Pinpoint the cell where the given text exists, returning its [X, Y] midpoint coordinate. 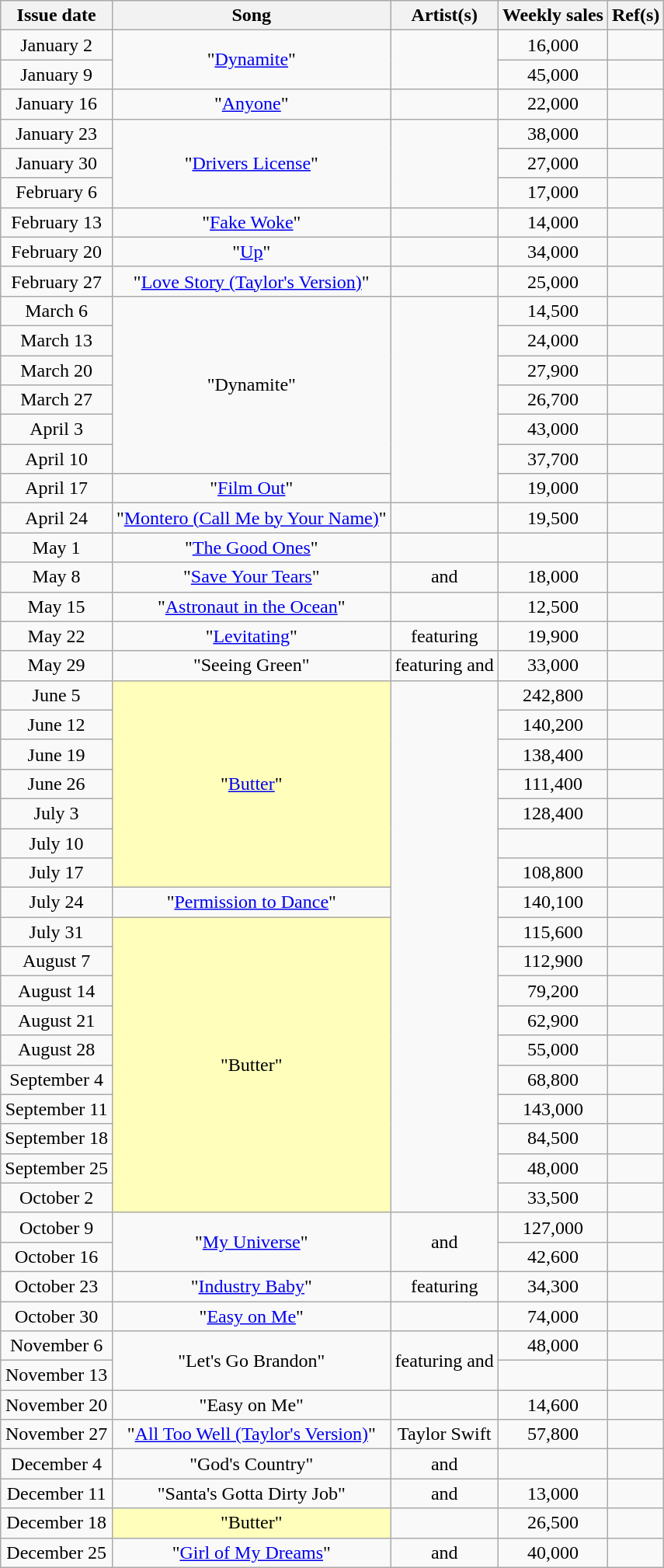
43,000 [553, 429]
138,400 [553, 754]
December 4 [57, 1464]
Artist(s) [444, 16]
62,900 [553, 1020]
127,000 [553, 1227]
November 20 [57, 1405]
November 13 [57, 1375]
111,400 [553, 784]
October 2 [57, 1198]
February 13 [57, 222]
June 19 [57, 754]
September 11 [57, 1109]
May 15 [57, 607]
November 27 [57, 1434]
October 16 [57, 1257]
57,800 [553, 1434]
16,000 [553, 45]
"Seeing Green" [252, 666]
"Let's Go Brandon" [252, 1361]
33,500 [553, 1198]
March 6 [57, 311]
December 25 [57, 1552]
33,000 [553, 666]
January 23 [57, 134]
June 26 [57, 784]
"Love Story (Taylor's Version)" [252, 281]
12,500 [553, 607]
"The Good Ones" [252, 548]
"Up" [252, 252]
34,000 [553, 252]
July 3 [57, 813]
140,200 [553, 725]
October 23 [57, 1286]
25,000 [553, 281]
August 7 [57, 961]
24,000 [553, 340]
December 11 [57, 1493]
79,200 [553, 991]
19,900 [553, 636]
February 20 [57, 252]
February 27 [57, 281]
August 21 [57, 1020]
"Drivers License" [252, 163]
Taylor Swift [444, 1434]
June 5 [57, 695]
Issue date [57, 16]
"God's Country" [252, 1464]
September 18 [57, 1139]
August 14 [57, 991]
January 30 [57, 163]
"Fake Woke" [252, 222]
March 20 [57, 370]
19,000 [553, 488]
April 10 [57, 459]
Song [252, 16]
38,000 [553, 134]
"Santa's Gotta Dirty Job" [252, 1493]
"Astronaut in the Ocean" [252, 607]
Weekly sales [553, 16]
September 25 [57, 1168]
"Permission to Dance" [252, 902]
68,800 [553, 1080]
December 18 [57, 1523]
October 30 [57, 1316]
May 8 [57, 577]
84,500 [553, 1139]
January 9 [57, 75]
34,300 [553, 1286]
26,700 [553, 400]
July 24 [57, 902]
108,800 [553, 873]
"All Too Well (Taylor's Version)" [252, 1434]
"Anyone" [252, 104]
March 13 [57, 340]
13,000 [553, 1493]
March 27 [57, 400]
115,600 [553, 932]
July 17 [57, 873]
Ref(s) [635, 16]
October 9 [57, 1227]
May 29 [57, 666]
"Save Your Tears" [252, 577]
"Industry Baby" [252, 1286]
55,000 [553, 1050]
"Montero (Call Me by Your Name)" [252, 518]
140,100 [553, 902]
April 17 [57, 488]
July 10 [57, 843]
42,600 [553, 1257]
May 1 [57, 548]
"Girl of My Dreams" [252, 1552]
14,600 [553, 1405]
November 6 [57, 1346]
June 12 [57, 725]
128,400 [553, 813]
May 22 [57, 636]
14,500 [553, 311]
April 3 [57, 429]
August 28 [57, 1050]
22,000 [553, 104]
17,000 [553, 193]
27,900 [553, 370]
37,700 [553, 459]
14,000 [553, 222]
18,000 [553, 577]
April 24 [57, 518]
143,000 [553, 1109]
"Film Out" [252, 488]
"Levitating" [252, 636]
74,000 [553, 1316]
"My Universe" [252, 1242]
February 6 [57, 193]
19,500 [553, 518]
242,800 [553, 695]
September 4 [57, 1080]
40,000 [553, 1552]
January 2 [57, 45]
26,500 [553, 1523]
27,000 [553, 163]
July 31 [57, 932]
45,000 [553, 75]
January 16 [57, 104]
112,900 [553, 961]
